For the text-containing cell, return its midpoint in [x, y] coordinate format. 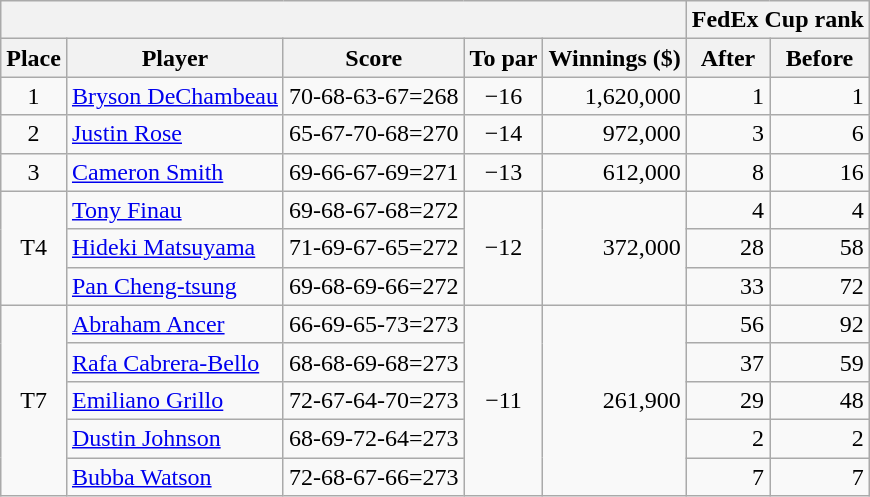
Bryson DeChambeau [174, 96]
Emiliano Grillo [174, 400]
Player [174, 58]
Tony Finau [174, 210]
Justin Rose [174, 134]
−13 [504, 172]
Abraham Ancer [174, 324]
72-68-67-66=273 [374, 477]
FedEx Cup rank [778, 20]
To par [504, 58]
Bubba Watson [174, 477]
29 [728, 400]
8 [728, 172]
1,620,000 [614, 96]
T7 [34, 400]
16 [820, 172]
After [728, 58]
Hideki Matsuyama [174, 248]
68-68-69-68=273 [374, 362]
972,000 [614, 134]
92 [820, 324]
Cameron Smith [174, 172]
65-67-70-68=270 [374, 134]
Dustin Johnson [174, 438]
Score [374, 58]
69-68-69-66=272 [374, 286]
−12 [504, 248]
28 [728, 248]
69-66-67-69=271 [374, 172]
69-68-67-68=272 [374, 210]
6 [820, 134]
58 [820, 248]
68-69-72-64=273 [374, 438]
261,900 [614, 400]
56 [728, 324]
−16 [504, 96]
Winnings ($) [614, 58]
Place [34, 58]
59 [820, 362]
48 [820, 400]
T4 [34, 248]
−11 [504, 400]
71-69-67-65=272 [374, 248]
37 [728, 362]
66-69-65-73=273 [374, 324]
372,000 [614, 248]
72-67-64-70=273 [374, 400]
70-68-63-67=268 [374, 96]
72 [820, 286]
Rafa Cabrera-Bello [174, 362]
612,000 [614, 172]
Before [820, 58]
33 [728, 286]
Pan Cheng-tsung [174, 286]
−14 [504, 134]
